Pinpoint the cell where the given text exists, returning its [X, Y] midpoint coordinate. 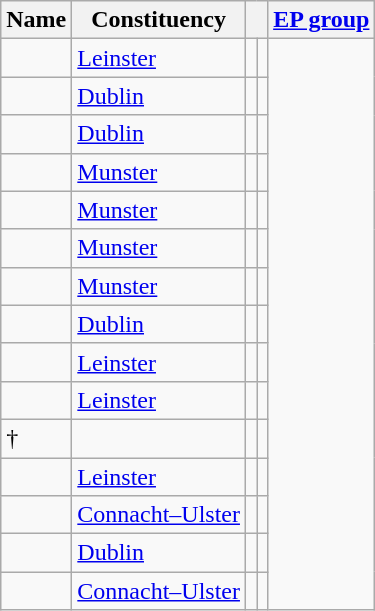
Constituency [159, 20]
† [36, 438]
EP group [322, 20]
Name [36, 20]
